Return the (x, y) coordinate for the center point of the cell that contains the specified text.  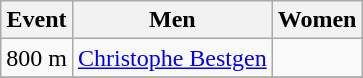
Event (37, 20)
800 m (37, 58)
Christophe Bestgen (172, 58)
Women (317, 20)
Men (172, 20)
